Extract the (x, y) coordinate from the center of the cell holding the provided text.  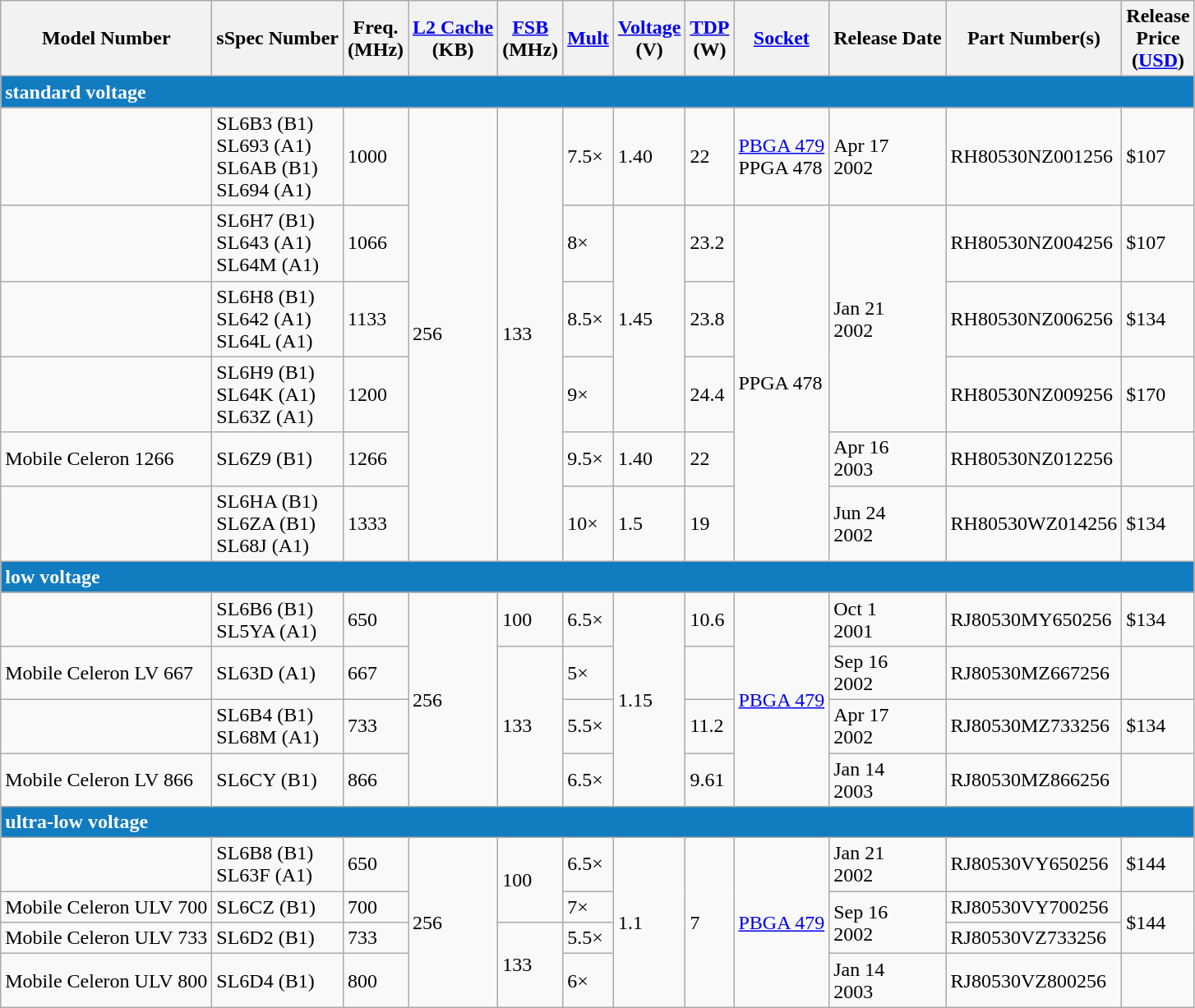
Mult (588, 39)
SL63D (A1) (278, 672)
SL6H7 (B1)SL643 (A1)SL64M (A1) (278, 243)
9× (588, 394)
6× (588, 981)
SL6D2 (B1) (278, 938)
Mobile Celeron 1266 (107, 458)
Mobile Celeron ULV 700 (107, 907)
1133 (376, 319)
1.15 (649, 699)
RH80530NZ001256 (1034, 156)
1.45 (649, 319)
Socket (782, 39)
RJ80530MZ733256 (1034, 726)
23.2 (710, 243)
RH80530NZ009256 (1034, 394)
ultra-low voltage (597, 822)
1066 (376, 243)
Model Number (107, 39)
RH80530NZ006256 (1034, 319)
Mobile Celeron ULV 800 (107, 981)
RJ80530VY650256 (1034, 864)
9.61 (710, 779)
PBGA 479PPGA 478 (782, 156)
SL6H9 (B1)SL64K (A1)SL63Z (A1) (278, 394)
RJ80530MY650256 (1034, 619)
1333 (376, 523)
1.1 (649, 923)
800 (376, 981)
9.5× (588, 458)
24.4 (710, 394)
RH80530NZ012256 (1034, 458)
667 (376, 672)
10.6 (710, 619)
PPGA 478 (782, 383)
RJ80530VY700256 (1034, 907)
SL6H8 (B1)SL642 (A1)SL64L (A1) (278, 319)
700 (376, 907)
5× (588, 672)
Oct 12001 (888, 619)
sSpec Number (278, 39)
Mobile Celeron ULV 733 (107, 938)
Mobile Celeron LV 667 (107, 672)
RJ80530MZ866256 (1034, 779)
7 (710, 923)
10× (588, 523)
RH80530NZ004256 (1034, 243)
SL6B8 (B1)SL63F (A1) (278, 864)
Jun 242002 (888, 523)
RJ80530VZ800256 (1034, 981)
SL6B3 (B1)SL693 (A1)SL6AB (B1)SL694 (A1) (278, 156)
TDP(W) (710, 39)
Apr 162003 (888, 458)
1266 (376, 458)
ReleasePrice(USD) (1158, 39)
SL6HA (B1)SL6ZA (B1)SL68J (A1) (278, 523)
RJ80530VZ733256 (1034, 938)
SL6CZ (B1) (278, 907)
SL6B6 (B1)SL5YA (A1) (278, 619)
1200 (376, 394)
8.5× (588, 319)
866 (376, 779)
7.5× (588, 156)
7× (588, 907)
Part Number(s) (1034, 39)
FSB(MHz) (531, 39)
low voltage (597, 577)
1000 (376, 156)
SL6D4 (B1) (278, 981)
L2 Cache(KB) (454, 39)
standard voltage (597, 92)
RH80530WZ014256 (1034, 523)
11.2 (710, 726)
Release Date (888, 39)
SL6B4 (B1)SL68M (A1) (278, 726)
1.5 (649, 523)
Freq.(MHz) (376, 39)
Mobile Celeron LV 866 (107, 779)
SL6Z9 (B1) (278, 458)
SL6CY (B1) (278, 779)
RJ80530MZ667256 (1034, 672)
19 (710, 523)
23.8 (710, 319)
8× (588, 243)
Voltage(V) (649, 39)
$170 (1158, 394)
